Find where the given text appears and provide that cell's center as [X, Y] coordinate. 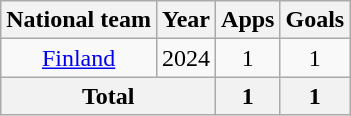
Year [186, 20]
Goals [315, 20]
National team [79, 20]
Total [108, 96]
Finland [79, 58]
Apps [248, 20]
2024 [186, 58]
